Return [X, Y] of the center of cell containing provided text 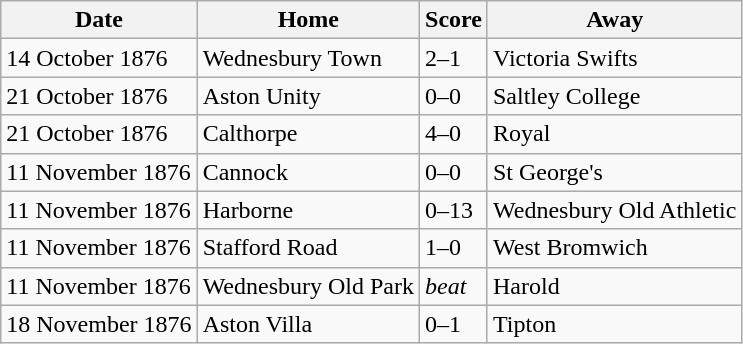
Tipton [614, 324]
Calthorpe [308, 134]
Aston Villa [308, 324]
Wednesbury Town [308, 58]
2–1 [454, 58]
Home [308, 20]
St George's [614, 172]
1–0 [454, 248]
0–13 [454, 210]
Cannock [308, 172]
Saltley College [614, 96]
Harold [614, 286]
Wednesbury Old Athletic [614, 210]
0–1 [454, 324]
Score [454, 20]
14 October 1876 [99, 58]
Aston Unity [308, 96]
Away [614, 20]
18 November 1876 [99, 324]
beat [454, 286]
West Bromwich [614, 248]
4–0 [454, 134]
Victoria Swifts [614, 58]
Harborne [308, 210]
Stafford Road [308, 248]
Royal [614, 134]
Date [99, 20]
Wednesbury Old Park [308, 286]
